Return [x, y] of the center of cell containing provided text 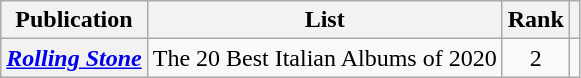
List [324, 20]
Rank [536, 20]
Rolling Stone [74, 58]
2 [536, 58]
Publication [74, 20]
The 20 Best Italian Albums of 2020 [324, 58]
